Determine the (X, Y) coordinate at the center of the cell enclosing the given text.  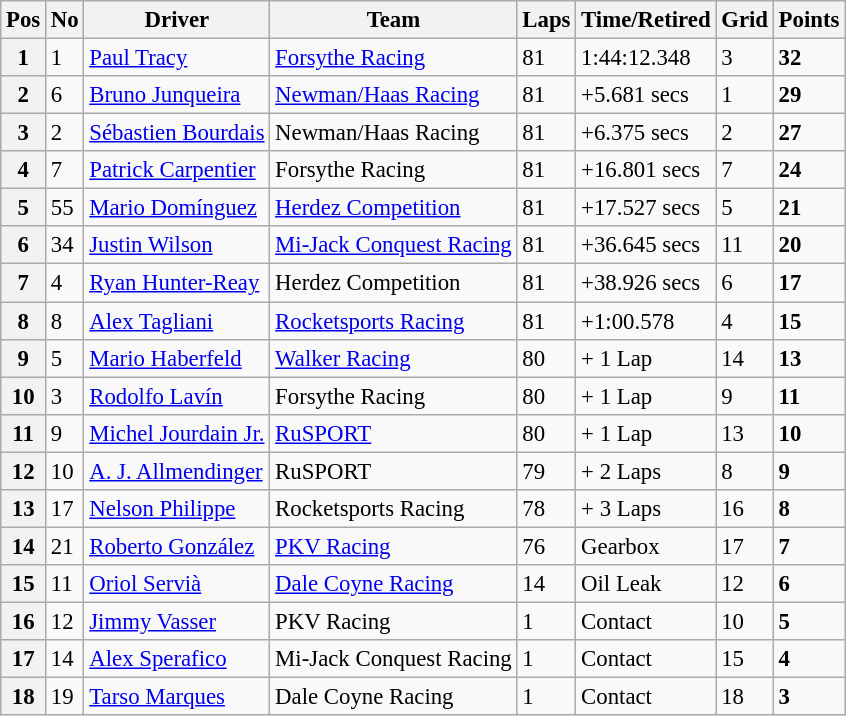
Mario Haberfeld (177, 358)
+1:00.578 (646, 321)
1:44:12.348 (646, 58)
Grid (744, 20)
20 (808, 245)
Walker Racing (394, 358)
Oil Leak (646, 584)
Bruno Junqueira (177, 95)
78 (546, 509)
Rodolfo Lavín (177, 396)
24 (808, 170)
+6.375 secs (646, 133)
No (65, 20)
19 (65, 697)
32 (808, 58)
Patrick Carpentier (177, 170)
Jimmy Vasser (177, 621)
Team (394, 20)
34 (65, 245)
Laps (546, 20)
Oriol Servià (177, 584)
Paul Tracy (177, 58)
Tarso Marques (177, 697)
Points (808, 20)
55 (65, 208)
Driver (177, 20)
Alex Sperafico (177, 659)
Michel Jourdain Jr. (177, 433)
+16.801 secs (646, 170)
Sébastien Bourdais (177, 133)
Pos (24, 20)
Alex Tagliani (177, 321)
79 (546, 471)
+ 2 Laps (646, 471)
+38.926 secs (646, 283)
27 (808, 133)
+ 3 Laps (646, 509)
+17.527 secs (646, 208)
Ryan Hunter-Reay (177, 283)
Mario Domínguez (177, 208)
Roberto González (177, 546)
Time/Retired (646, 20)
Nelson Philippe (177, 509)
+36.645 secs (646, 245)
Justin Wilson (177, 245)
A. J. Allmendinger (177, 471)
29 (808, 95)
Gearbox (646, 546)
+5.681 secs (646, 95)
76 (546, 546)
